Scan for the cell matching the given text and deliver its [x, y] coordinate at center. 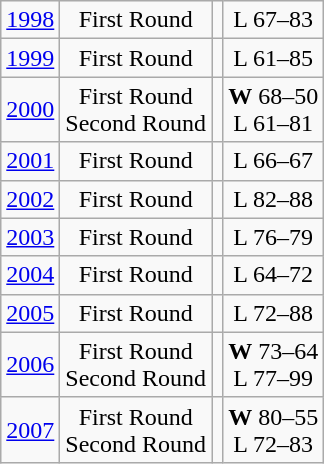
2003 [30, 237]
L 61–85 [274, 58]
2001 [30, 161]
L 82–88 [274, 199]
W 68–50L 61–81 [274, 110]
L 67–83 [274, 20]
2006 [30, 364]
L 72–88 [274, 313]
2007 [30, 430]
2004 [30, 275]
1998 [30, 20]
1999 [30, 58]
W 73–64L 77–99 [274, 364]
L 66–67 [274, 161]
2005 [30, 313]
2002 [30, 199]
2000 [30, 110]
W 80–55L 72–83 [274, 430]
L 76–79 [274, 237]
L 64–72 [274, 275]
